Detect which cell encompasses the target text, then output its (x, y) center coordinate. 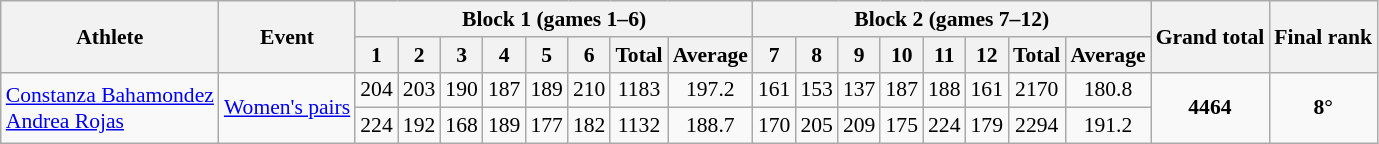
10 (902, 55)
6 (590, 55)
Athlete (110, 36)
4464 (1210, 108)
11 (944, 55)
4 (504, 55)
12 (988, 55)
Event (287, 36)
8° (1323, 108)
177 (546, 126)
1132 (638, 126)
2 (420, 55)
205 (816, 126)
Block 2 (games 7–12) (952, 19)
153 (816, 90)
9 (860, 55)
8 (816, 55)
2170 (1036, 90)
3 (462, 55)
168 (462, 126)
203 (420, 90)
Block 1 (games 1–6) (554, 19)
1 (376, 55)
209 (860, 126)
179 (988, 126)
7 (774, 55)
204 (376, 90)
188 (944, 90)
5 (546, 55)
190 (462, 90)
175 (902, 126)
Grand total (1210, 36)
210 (590, 90)
180.8 (1108, 90)
192 (420, 126)
137 (860, 90)
Final rank (1323, 36)
Constanza Bahamondez Andrea Rojas (110, 108)
1183 (638, 90)
188.7 (710, 126)
170 (774, 126)
2294 (1036, 126)
191.2 (1108, 126)
182 (590, 126)
Women's pairs (287, 108)
197.2 (710, 90)
